Locate the cell with the specified text and output its [x, y] center coordinate. 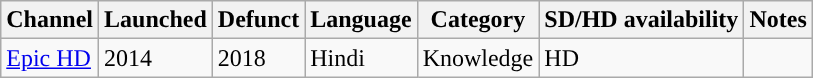
Launched [156, 20]
Defunct [258, 20]
2014 [156, 58]
Channel [50, 20]
Language [361, 20]
Notes [778, 20]
Knowledge [478, 58]
Epic HD [50, 58]
SD/HD availability [642, 20]
Category [478, 20]
Hindi [361, 58]
HD [642, 58]
2018 [258, 58]
